Scan for the cell matching the given text and deliver its (X, Y) coordinate at center. 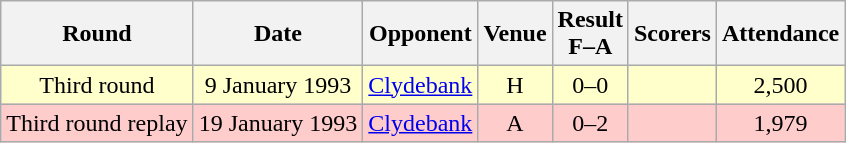
Third round (97, 85)
1,979 (780, 123)
A (515, 123)
Venue (515, 34)
Date (278, 34)
Opponent (420, 34)
2,500 (780, 85)
ResultF–A (590, 34)
H (515, 85)
Attendance (780, 34)
9 January 1993 (278, 85)
Third round replay (97, 123)
Round (97, 34)
0–0 (590, 85)
0–2 (590, 123)
19 January 1993 (278, 123)
Scorers (672, 34)
